Provide the (X, Y) coordinate of the cell's center where the given text is located.  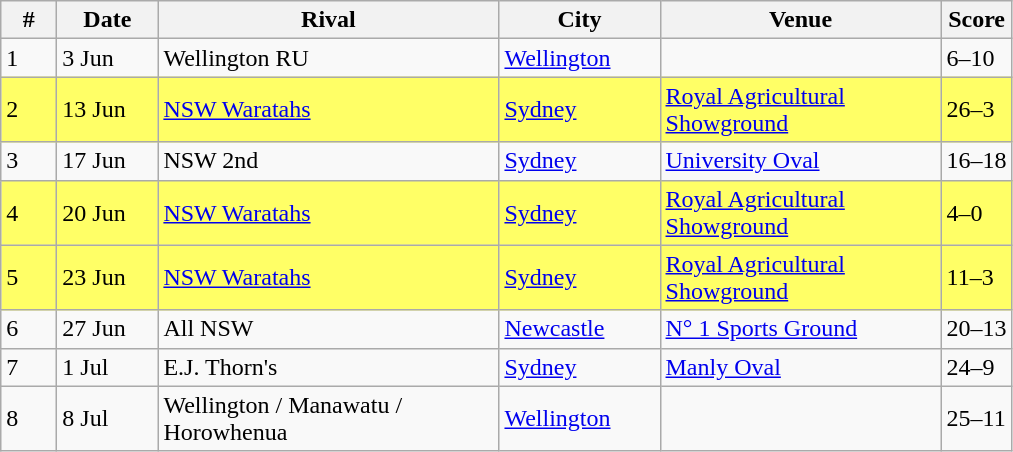
N° 1 Sports Ground (800, 329)
6 (29, 329)
1 (29, 58)
5 (29, 278)
4 (29, 212)
Date (108, 20)
8 Jul (108, 418)
3 (29, 161)
20 Jun (108, 212)
11–3 (976, 278)
Rival (328, 20)
16–18 (976, 161)
Wellington / Manawatu / Horowhenua (328, 418)
6–10 (976, 58)
7 (29, 367)
17 Jun (108, 161)
25–11 (976, 418)
Wellington RU (328, 58)
NSW 2nd (328, 161)
All NSW (328, 329)
# (29, 20)
2 (29, 110)
8 (29, 418)
1 Jul (108, 367)
4–0 (976, 212)
University Oval (800, 161)
24–9 (976, 367)
20–13 (976, 329)
27 Jun (108, 329)
3 Jun (108, 58)
Newcastle (580, 329)
23 Jun (108, 278)
Manly Oval (800, 367)
Score (976, 20)
E.J. Thorn's (328, 367)
City (580, 20)
Venue (800, 20)
26–3 (976, 110)
13 Jun (108, 110)
